Detect which cell encompasses the target text, then output its (X, Y) center coordinate. 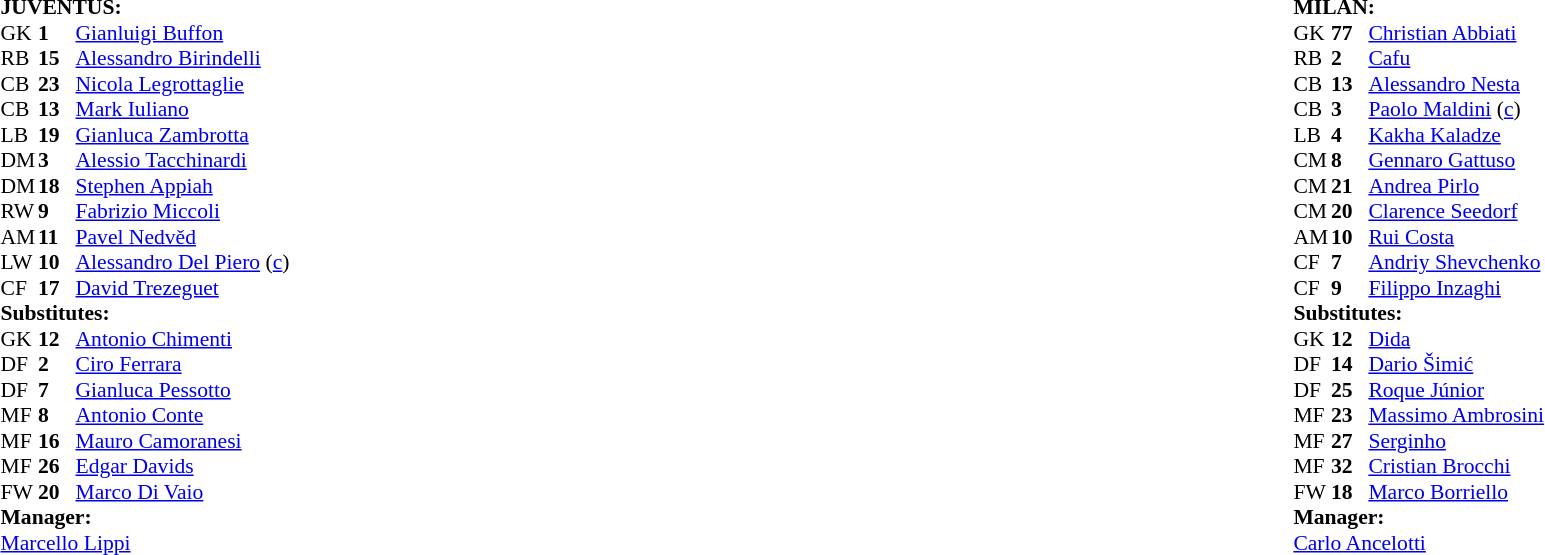
David Trezeguet (183, 288)
Marco Borriello (1456, 492)
Edgar Davids (183, 467)
77 (1350, 33)
Filippo Inzaghi (1456, 288)
26 (57, 467)
Paolo Maldini (c) (1456, 109)
Ciro Ferrara (183, 365)
RW (19, 211)
Fabrizio Miccoli (183, 211)
25 (1350, 390)
Marco Di Vaio (183, 492)
Mauro Camoranesi (183, 441)
21 (1350, 186)
4 (1350, 135)
Dario Šimić (1456, 365)
Gianluca Zambrotta (183, 135)
Christian Abbiati (1456, 33)
Roque Júnior (1456, 390)
Clarence Seedorf (1456, 211)
Andriy Shevchenko (1456, 263)
Nicola Legrottaglie (183, 84)
Pavel Nedvěd (183, 237)
Alessandro Del Piero (c) (183, 263)
Rui Costa (1456, 237)
Gianluca Pessotto (183, 390)
Alessandro Nesta (1456, 84)
Serginho (1456, 441)
Cafu (1456, 59)
14 (1350, 365)
Alessandro Birindelli (183, 59)
17 (57, 288)
1 (57, 33)
Antonio Chimenti (183, 339)
11 (57, 237)
Cristian Brocchi (1456, 467)
LW (19, 263)
Mark Iuliano (183, 109)
Andrea Pirlo (1456, 186)
Dida (1456, 339)
32 (1350, 467)
Kakha Kaladze (1456, 135)
Gennaro Gattuso (1456, 161)
16 (57, 441)
Gianluigi Buffon (183, 33)
Massimo Ambrosini (1456, 415)
Antonio Conte (183, 415)
Alessio Tacchinardi (183, 161)
Stephen Appiah (183, 186)
19 (57, 135)
27 (1350, 441)
15 (57, 59)
